Return (X, Y) of the center of cell containing provided text 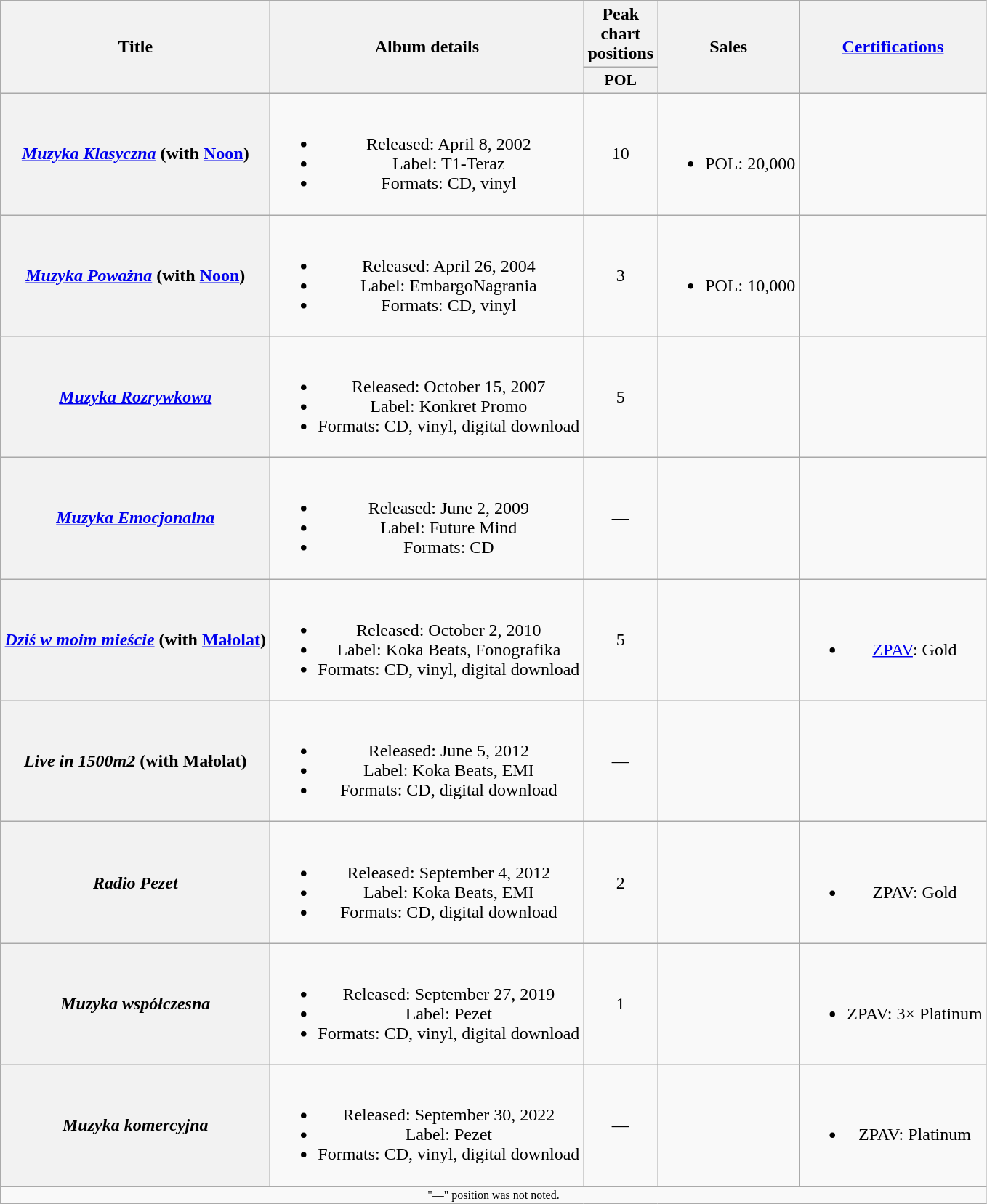
ZPAV: Platinum (893, 1125)
Album details (427, 47)
Released: September 4, 2012Label: Koka Beats, EMIFormats: CD, digital download (427, 882)
Released: April 26, 2004Label: EmbargoNagraniaFormats: CD, vinyl (427, 276)
ZPAV: 3× Platinum (893, 1004)
"—" position was not noted. (493, 1195)
Muzyka Emocjonalna (135, 519)
POL (621, 81)
Muzyka Poważna (with Noon) (135, 276)
Released: June 2, 2009Label: Future MindFormats: CD (427, 519)
Released: September 27, 2019Label: PezetFormats: CD, vinyl, digital download (427, 1004)
POL: 20,000 (728, 154)
Dziś w moim mieście (with Małolat) (135, 639)
Title (135, 47)
Muzyka komercyjna (135, 1125)
Muzyka Rozrywkowa (135, 397)
Live in 1500m2 (with Małolat) (135, 761)
Certifications (893, 47)
Peak chart positions (621, 34)
Released: April 8, 2002Label: T1-TerazFormats: CD, vinyl (427, 154)
10 (621, 154)
Sales (728, 47)
Released: October 15, 2007Label: Konkret PromoFormats: CD, vinyl, digital download (427, 397)
Radio Pezet (135, 882)
Released: September 30, 2022Label: PezetFormats: CD, vinyl, digital download (427, 1125)
1 (621, 1004)
2 (621, 882)
Released: October 2, 2010Label: Koka Beats, FonografikaFormats: CD, vinyl, digital download (427, 639)
3 (621, 276)
Muzyka współczesna (135, 1004)
Muzyka Klasyczna (with Noon) (135, 154)
POL: 10,000 (728, 276)
Released: June 5, 2012Label: Koka Beats, EMIFormats: CD, digital download (427, 761)
